From the cell containing the given text, extract its center point as [X, Y] coordinate. 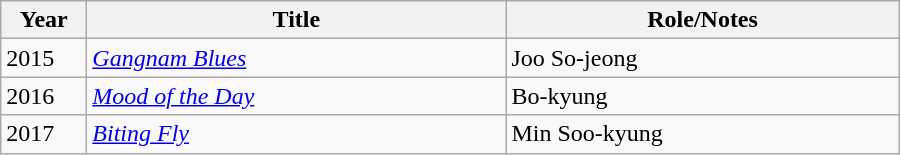
2016 [44, 96]
Bo-kyung [702, 96]
Min Soo-kyung [702, 134]
Role/Notes [702, 20]
2017 [44, 134]
Gangnam Blues [296, 58]
2015 [44, 58]
Joo So-jeong [702, 58]
Year [44, 20]
Mood of the Day [296, 96]
Title [296, 20]
Biting Fly [296, 134]
